Locate the cell with the specified text and output its (x, y) center coordinate. 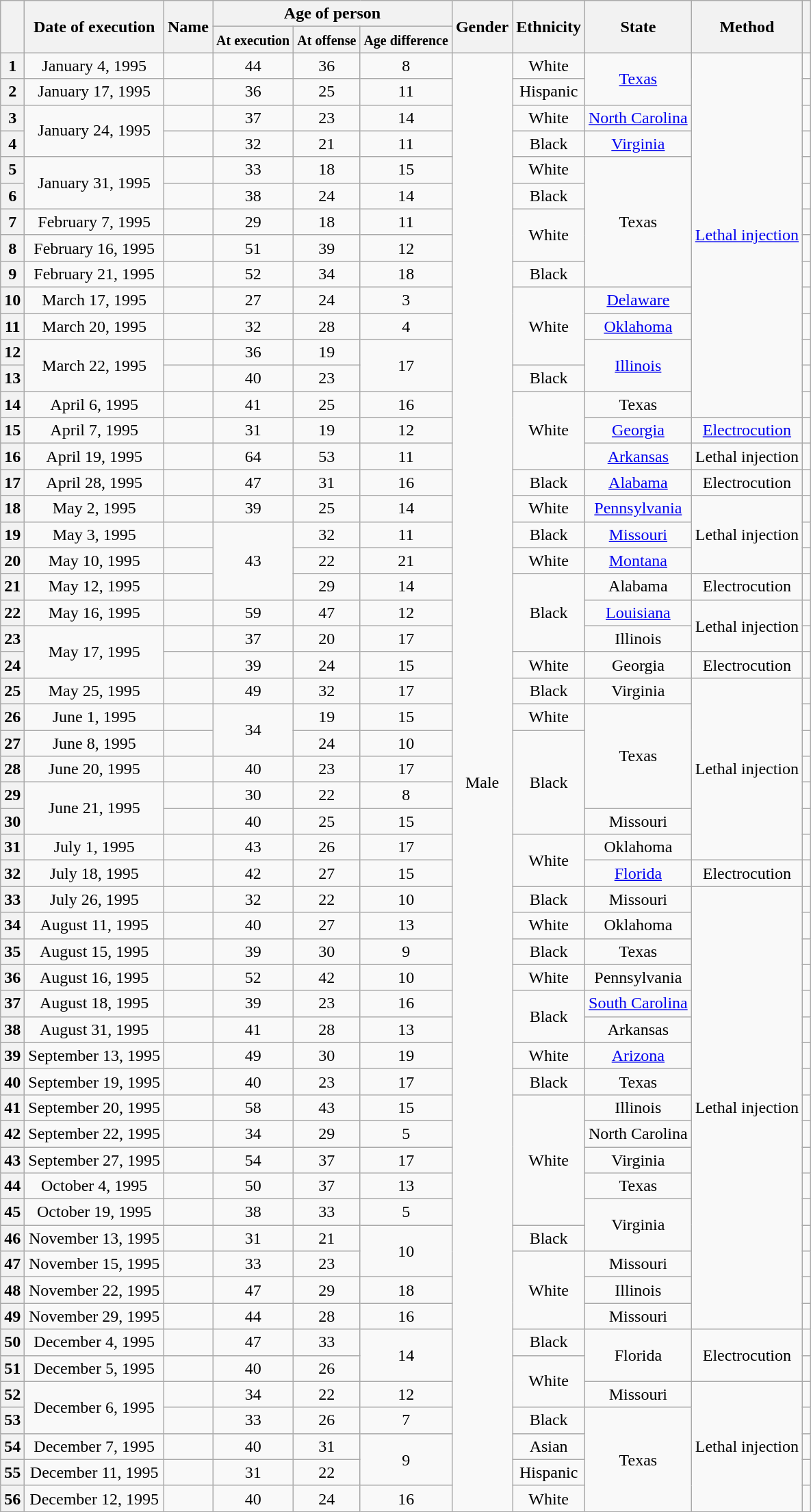
Name (189, 27)
State (639, 27)
December 6, 1995 (94, 1407)
1 (12, 66)
September 13, 1995 (94, 1055)
January 24, 1995 (94, 131)
Delaware (639, 300)
June 21, 1995 (94, 808)
August 31, 1995 (94, 1029)
July 26, 1995 (94, 899)
February 16, 1995 (94, 248)
October 4, 1995 (94, 1186)
June 20, 1995 (94, 769)
May 10, 1995 (94, 561)
September 27, 1995 (94, 1160)
6 (12, 196)
64 (253, 457)
Date of execution (94, 27)
August 11, 1995 (94, 925)
Male (482, 782)
December 12, 1995 (94, 1498)
May 25, 1995 (94, 691)
May 16, 1995 (94, 613)
48 (12, 1290)
April 19, 1995 (94, 457)
May 3, 1995 (94, 535)
2 (12, 92)
59 (253, 613)
Asian (549, 1446)
December 11, 1995 (94, 1472)
Age difference (406, 40)
Method (747, 27)
55 (12, 1472)
At offense (327, 40)
April 28, 1995 (94, 483)
May 17, 1995 (94, 652)
November 29, 1995 (94, 1316)
45 (12, 1212)
December 5, 1995 (94, 1368)
May 12, 1995 (94, 587)
December 4, 1995 (94, 1342)
January 4, 1995 (94, 66)
January 31, 1995 (94, 183)
November 13, 1995 (94, 1238)
Gender (482, 27)
April 7, 1995 (94, 431)
46 (12, 1238)
Montana (639, 561)
August 15, 1995 (94, 951)
April 6, 1995 (94, 405)
September 20, 1995 (94, 1107)
September 19, 1995 (94, 1081)
March 17, 1995 (94, 300)
58 (253, 1107)
May 2, 1995 (94, 509)
At execution (253, 40)
July 18, 1995 (94, 873)
South Carolina (639, 1003)
35 (12, 951)
Age of person (333, 14)
July 1, 1995 (94, 847)
Arizona (639, 1055)
August 18, 1995 (94, 1003)
October 19, 1995 (94, 1212)
56 (12, 1498)
November 22, 1995 (94, 1290)
February 7, 1995 (94, 222)
Ethnicity (549, 27)
June 1, 1995 (94, 717)
September 22, 1995 (94, 1133)
December 7, 1995 (94, 1446)
June 8, 1995 (94, 743)
November 15, 1995 (94, 1264)
March 22, 1995 (94, 366)
August 16, 1995 (94, 977)
January 17, 1995 (94, 92)
February 21, 1995 (94, 274)
March 20, 1995 (94, 326)
Louisiana (639, 613)
